Detect which cell encompasses the target text, then output its [X, Y] center coordinate. 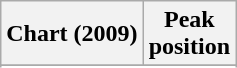
Peakposition [189, 34]
Chart (2009) [72, 34]
